Scan for the cell matching the given text and deliver its (X, Y) coordinate at center. 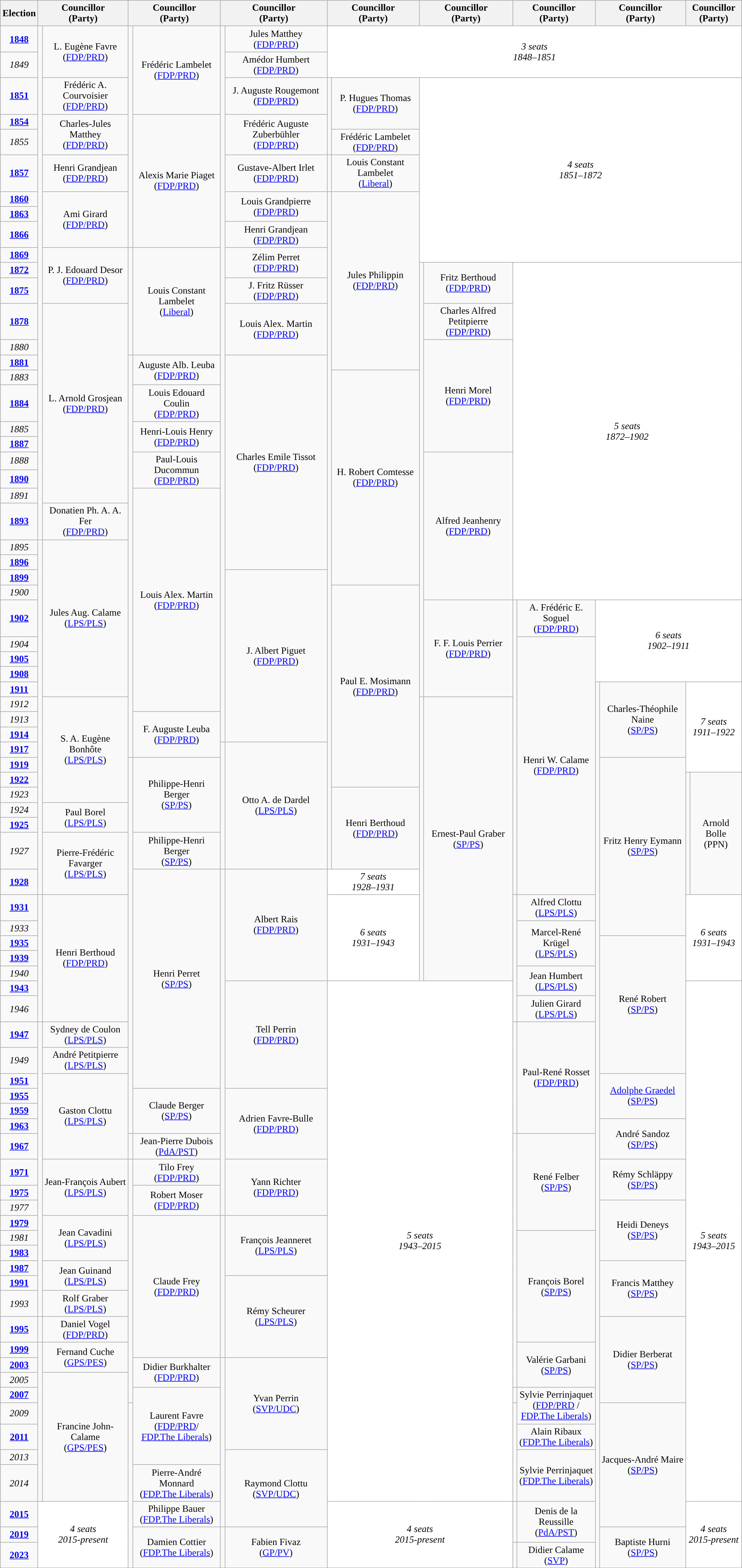
Adolphe Graedel(SP/PS) (643, 1096)
André Sandoz(SP/PS) (643, 1139)
Ami Girard(FDP/PRD) (86, 219)
Charles Alfred Petitpierre(FDP/PRD) (469, 322)
1923 (19, 795)
1863 (19, 214)
7 seats1928–1931 (373, 882)
2013 (19, 1457)
Auguste Alb. Leuba(FDP/PRD) (177, 370)
1848 (19, 39)
1949 (19, 1060)
André Petitpierre(LPS/PLS) (86, 1060)
1967 (19, 1146)
Sylvie Perrinjaquet(FDP.The Liberals) (556, 1475)
Alexis Marie Piaget(FDP/PRD) (177, 181)
Rémy Schläppy(SP/PS) (643, 1180)
S. A. Eugène Bonhôte(LPS/PLS) (86, 750)
1917 (19, 750)
Louis Grandpierre(FDP/PRD) (276, 206)
J. Albert Piguet(FDP/PRD) (276, 656)
Henri Morel(FDP/PRD) (469, 396)
Charles-Théophile Naine(SP/PS) (643, 719)
1928 (19, 882)
Jacques-André Maire(SP/PS) (643, 1465)
Marcel-René Krügel(LPS/PLS) (556, 943)
Frédéric A. Courvoisier(FDP/PRD) (86, 96)
1912 (19, 704)
1999 (19, 1350)
Jean Cavadini(LPS/PLS) (86, 1238)
René Felber(SP/PS) (556, 1182)
Otto A. de Dardel(LPS/PLS) (276, 805)
1933 (19, 928)
1899 (19, 577)
Henri-Louis Henry(FDP/PRD) (177, 437)
H. Robert Comtesse(FDP/PRD) (375, 478)
Damien Cottier(FDP.The Liberals) (177, 1547)
2007 (19, 1395)
Louis Edouard Coulin(FDP/PRD) (177, 403)
1893 (19, 521)
1869 (19, 255)
1872 (19, 270)
Paul E. Mosimann(FDP/PRD) (375, 686)
J. Auguste Rougemont(FDP/PRD) (276, 96)
Alain Ribaux(FDP.The Liberals) (556, 1436)
F. Auguste Leuba(FDP/PRD) (177, 734)
1914 (19, 734)
Pierre-Frédéric Favarger(LPS/PLS) (86, 864)
Alfred Clottu(LPS/PLS) (556, 907)
1991 (19, 1283)
Fritz Henry Eymann(SP/PS) (643, 846)
1925 (19, 825)
Francine John-Calame(GPS/PES) (86, 1436)
L. Arnold Grosjean(FDP/PRD) (86, 403)
Francis Matthey(SP/PS) (643, 1288)
Ernest-Paul Graber(SP/PS) (469, 839)
1878 (19, 322)
Alfred Jeanhenry(FDP/PRD) (469, 526)
1900 (19, 592)
1888 (19, 461)
1895 (19, 547)
Rolf Graber(LPS/PLS) (86, 1303)
1884 (19, 403)
Paul-René Rosset(FDP/PRD) (556, 1078)
Fabien Fivaz(GP/PV) (276, 1547)
1977 (19, 1207)
Claude Berger(SP/PS) (177, 1111)
1931 (19, 907)
Charles Emile Tissot(FDP/PRD) (276, 463)
1963 (19, 1126)
Didier Calame(SVP) (556, 1555)
Jules Philippin(FDP/PRD) (375, 280)
1993 (19, 1303)
Raymond Clottu(SVP/UDC) (276, 1488)
2014 (19, 1483)
Claude Frey(FDP/PRD) (177, 1286)
3 seats1848–1851 (534, 52)
1911 (19, 689)
Jean Humbert(LPS/PLS) (556, 981)
Heidi Deneys(SP/PS) (643, 1230)
2011 (19, 1436)
Didier Burkhalter(FDP/PRD) (177, 1372)
Arnold Bolle(PPN) (716, 834)
1959 (19, 1111)
Julien Girard(LPS/PLS) (556, 1009)
Yvan Perrin(SVP/UDC) (276, 1403)
1975 (19, 1192)
Zélim Perret(FDP/PRD) (276, 262)
4 seats1851–1872 (580, 170)
Jean Guinand(LPS/PLS) (86, 1276)
1940 (19, 973)
1881 (19, 362)
1947 (19, 1035)
Yann Richter(FDP/PRD) (276, 1187)
1983 (19, 1253)
Sydney de Coulon(LPS/PLS) (86, 1035)
Valérie Garbani(SP/PS) (556, 1365)
2005 (19, 1380)
1849 (19, 65)
Donatien Ph. A. A. Fer(FDP/PRD) (86, 521)
1987 (19, 1268)
2009 (19, 1413)
Henri W. Calame(FDP/PRD) (556, 765)
Charles-Jules Matthey(FDP/PRD) (86, 135)
Laurent Favre(FDP/PRD/FDP.The Liberals) (177, 1426)
1908 (19, 674)
1875 (19, 290)
2003 (19, 1365)
Election (19, 13)
Gaston Clottu(LPS/PLS) (86, 1116)
1922 (19, 780)
Frédéric Auguste Zuberbühler(FDP/PRD) (276, 135)
P. J. Edouard Desor(FDP/PRD) (86, 275)
1913 (19, 719)
1979 (19, 1223)
Amédor Humbert(FDP/PRD) (276, 65)
Daniel Vogel(FDP/PRD) (86, 1330)
5 seats1872–1902 (627, 431)
1904 (19, 644)
Paul-Louis Ducommun(FDP/PRD) (177, 470)
1971 (19, 1172)
2015 (19, 1514)
1905 (19, 659)
P. Hugues Thomas(FDP/PRD) (375, 103)
Philippe Bauer(FDP.The Liberals) (177, 1514)
Sylvie Perrinjaquet(FDP/PRD /FDP.The Liberals) (556, 1406)
1854 (19, 122)
Fernand Cuche(GPS/PES) (86, 1357)
6 seats1902–1911 (669, 641)
1880 (19, 347)
A. Frédéric E. Soguel(FDP/PRD) (556, 618)
Henri Perret(SP/PS) (177, 979)
Gustave-Albert Irlet(FDP/PRD) (276, 173)
F. F. Louis Perrier(FDP/PRD) (469, 648)
Denis de la Reussille(PdA/PST) (556, 1521)
1902 (19, 618)
1981 (19, 1238)
1939 (19, 958)
1883 (19, 378)
1927 (19, 851)
Didier Berberat(SP/PS) (643, 1360)
Rémy Scheurer(LPS/PLS) (276, 1316)
Adrien Favre-Bulle(FDP/PRD) (276, 1124)
1860 (19, 199)
1890 (19, 479)
François Borel(SP/PS) (556, 1286)
1885 (19, 429)
1955 (19, 1096)
2023 (19, 1555)
1891 (19, 496)
Jules Aug. Calame(LPS/PLS) (86, 618)
Paul Borel(LPS/PLS) (86, 817)
1857 (19, 173)
Robert Moser(FDP/PRD) (177, 1200)
Jules Matthey(FDP/PRD) (276, 39)
L. Eugène Favre(FDP/PRD) (86, 52)
1919 (19, 765)
1946 (19, 1009)
Jean-Pierre Dubois(PdA/PST) (177, 1146)
1896 (19, 562)
Jean-François Aubert(LPS/PLS) (86, 1187)
1866 (19, 235)
7 seats1911–1922 (713, 727)
Pierre-André Monnard(FDP.The Liberals) (177, 1483)
1951 (19, 1081)
Fritz Berthoud(FDP/PRD) (469, 283)
1924 (19, 810)
1887 (19, 444)
J. Fritz Rüsser(FDP/PRD) (276, 290)
Tilo Frey(FDP/PRD) (177, 1172)
1995 (19, 1330)
Tell Perrin(FDP/PRD) (276, 1035)
Albert Rais(FDP/PRD) (276, 925)
René Robert(SP/PS) (643, 1005)
2019 (19, 1534)
François Jeanneret(LPS/PLS) (276, 1246)
1855 (19, 142)
1851 (19, 96)
1935 (19, 943)
Baptiste Hurni(SP/PS) (643, 1547)
1943 (19, 988)
